Detect which cell encompasses the target text, then output its [x, y] center coordinate. 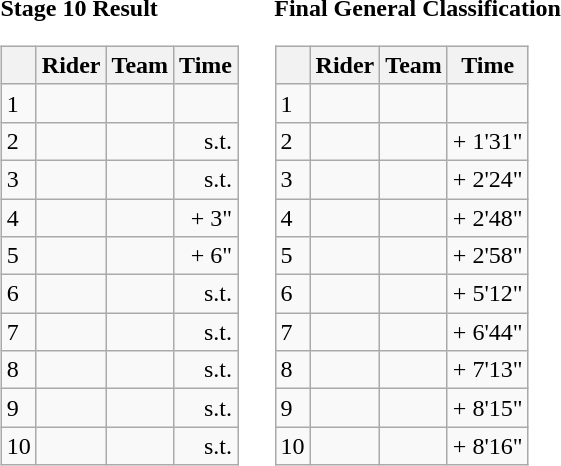
+ 3" [206, 217]
+ 8'15" [488, 408]
+ 2'24" [488, 179]
+ 2'48" [488, 217]
+ 2'58" [488, 256]
+ 8'16" [488, 446]
+ 6'44" [488, 332]
+ 6" [206, 256]
+ 7'13" [488, 370]
+ 5'12" [488, 294]
+ 1'31" [488, 141]
